Extract the (X, Y) coordinate from the center of the cell holding the provided text.  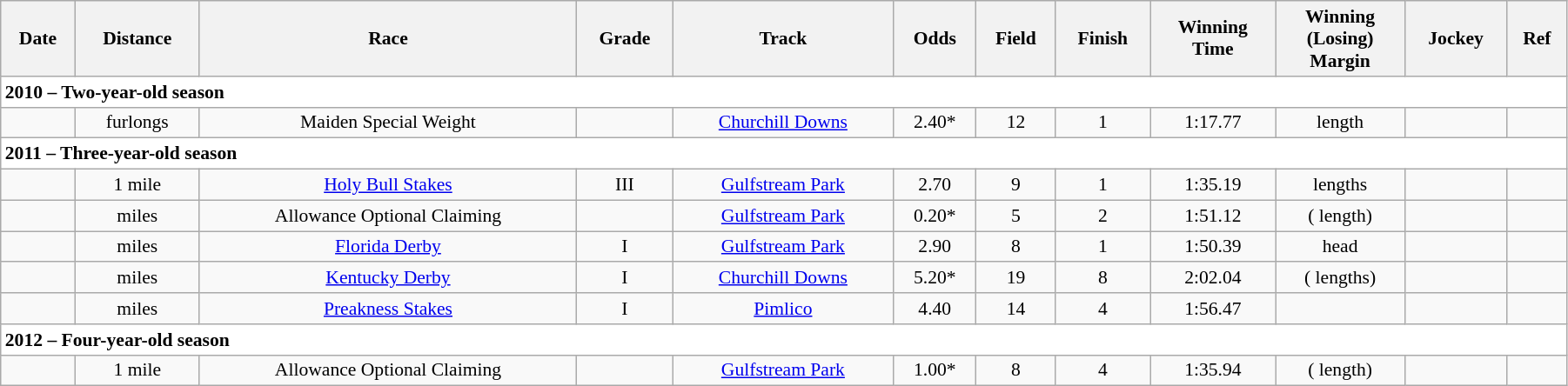
2:02.04 (1213, 278)
head (1340, 247)
1:35.19 (1213, 185)
length (1340, 123)
0.20* (935, 216)
19 (1016, 278)
lengths (1340, 185)
Florida Derby (388, 247)
2011 – Three-year-old season (784, 154)
WinningTime (1213, 38)
2.40* (935, 123)
2012 – Four-year-old season (784, 340)
Date (38, 38)
1.00* (935, 370)
1:35.94 (1213, 370)
1:17.77 (1213, 123)
2.90 (935, 247)
2.70 (935, 185)
Ref (1537, 38)
1:51.12 (1213, 216)
III (625, 185)
Finish (1103, 38)
9 (1016, 185)
Field (1016, 38)
Pimlico (783, 309)
5 (1016, 216)
5.20* (935, 278)
14 (1016, 309)
2010 – Two-year-old season (784, 92)
Jockey (1456, 38)
Kentucky Derby (388, 278)
furlongs (137, 123)
2 (1103, 216)
12 (1016, 123)
4.40 (935, 309)
Holy Bull Stakes (388, 185)
Preakness Stakes (388, 309)
( lengths) (1340, 278)
Race (388, 38)
Distance (137, 38)
1:56.47 (1213, 309)
Maiden Special Weight (388, 123)
Winning(Losing)Margin (1340, 38)
Grade (625, 38)
Odds (935, 38)
Track (783, 38)
1:50.39 (1213, 247)
